Scan for the cell matching the given text and deliver its [X, Y] coordinate at center. 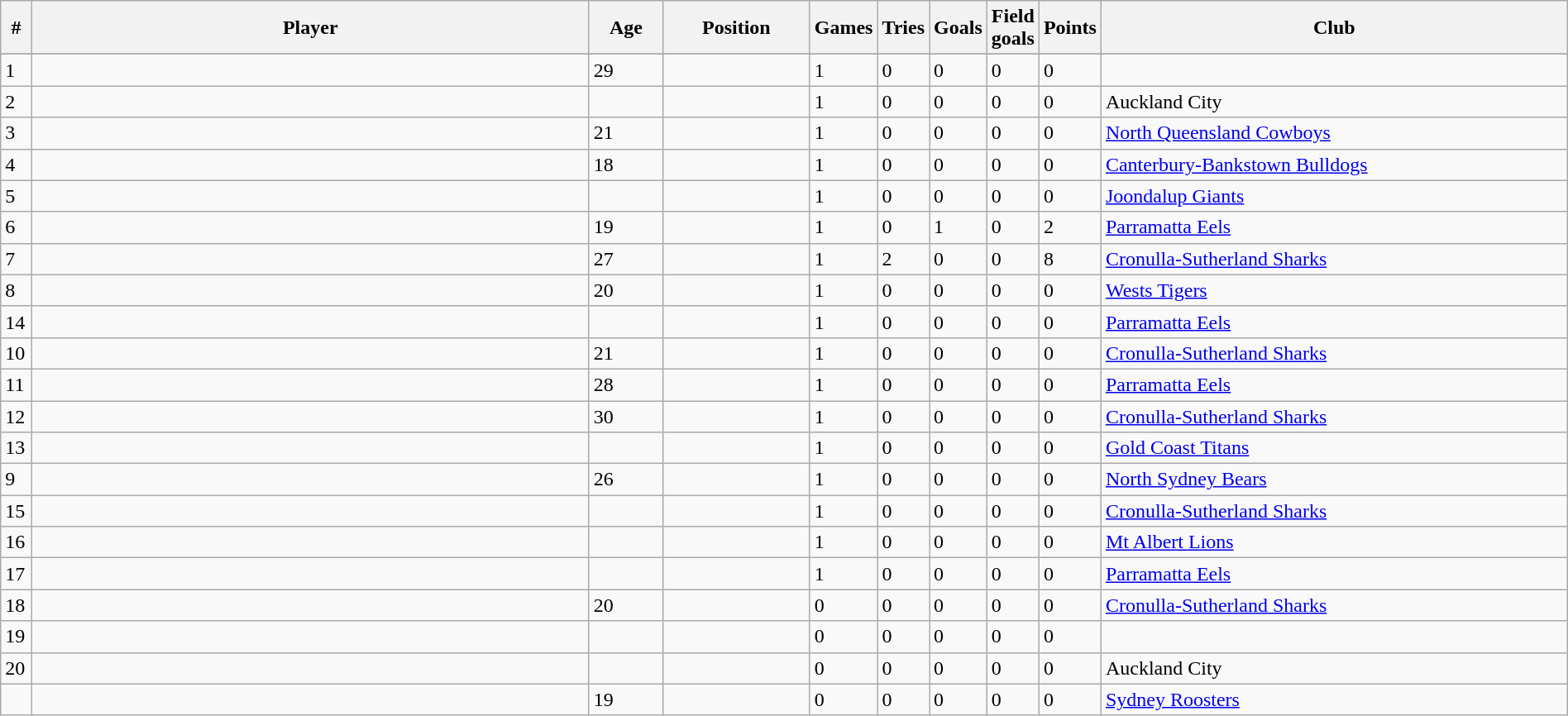
North Queensland Cowboys [1334, 133]
Mt Albert Lions [1334, 542]
5 [17, 196]
26 [625, 480]
Age [625, 28]
Field goals [1012, 28]
29 [625, 70]
14 [17, 322]
Player [310, 28]
9 [17, 480]
16 [17, 542]
North Sydney Bears [1334, 480]
Points [1070, 28]
Wests Tigers [1334, 290]
Tries [903, 28]
Gold Coast Titans [1334, 448]
6 [17, 227]
12 [17, 416]
# [17, 28]
Joondalup Giants [1334, 196]
28 [625, 384]
Canterbury-Bankstown Bulldogs [1334, 165]
11 [17, 384]
Club [1334, 28]
Games [844, 28]
4 [17, 165]
30 [625, 416]
13 [17, 448]
15 [17, 511]
Position [737, 28]
Sydney Roosters [1334, 699]
Goals [958, 28]
7 [17, 259]
27 [625, 259]
17 [17, 574]
10 [17, 353]
3 [17, 133]
